Provide the [x, y] coordinate of the cell's center where the given text is located.  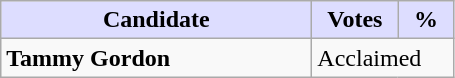
Candidate [156, 20]
Votes [355, 20]
% [426, 20]
Acclaimed [383, 58]
Tammy Gordon [156, 58]
